Detect which cell encompasses the target text, then output its [x, y] center coordinate. 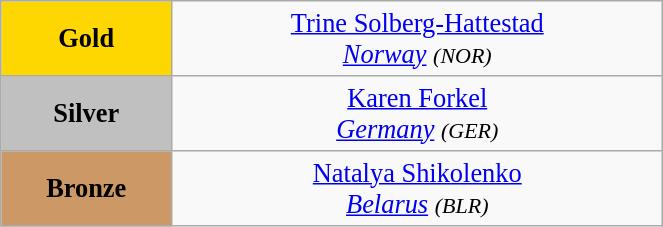
Karen ForkelGermany (GER) [418, 112]
Silver [86, 112]
Gold [86, 38]
Natalya ShikolenkoBelarus (BLR) [418, 188]
Trine Solberg-HattestadNorway (NOR) [418, 38]
Bronze [86, 188]
